For the text-containing cell, return its midpoint in (X, Y) coordinate format. 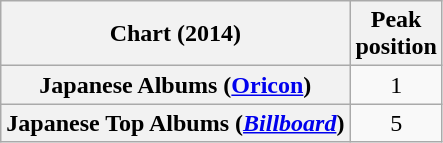
5 (396, 123)
Japanese Albums (Oricon) (176, 85)
Japanese Top Albums (Billboard) (176, 123)
Chart (2014) (176, 34)
Peakposition (396, 34)
1 (396, 85)
